Locate the cell with the specified text and output its [x, y] center coordinate. 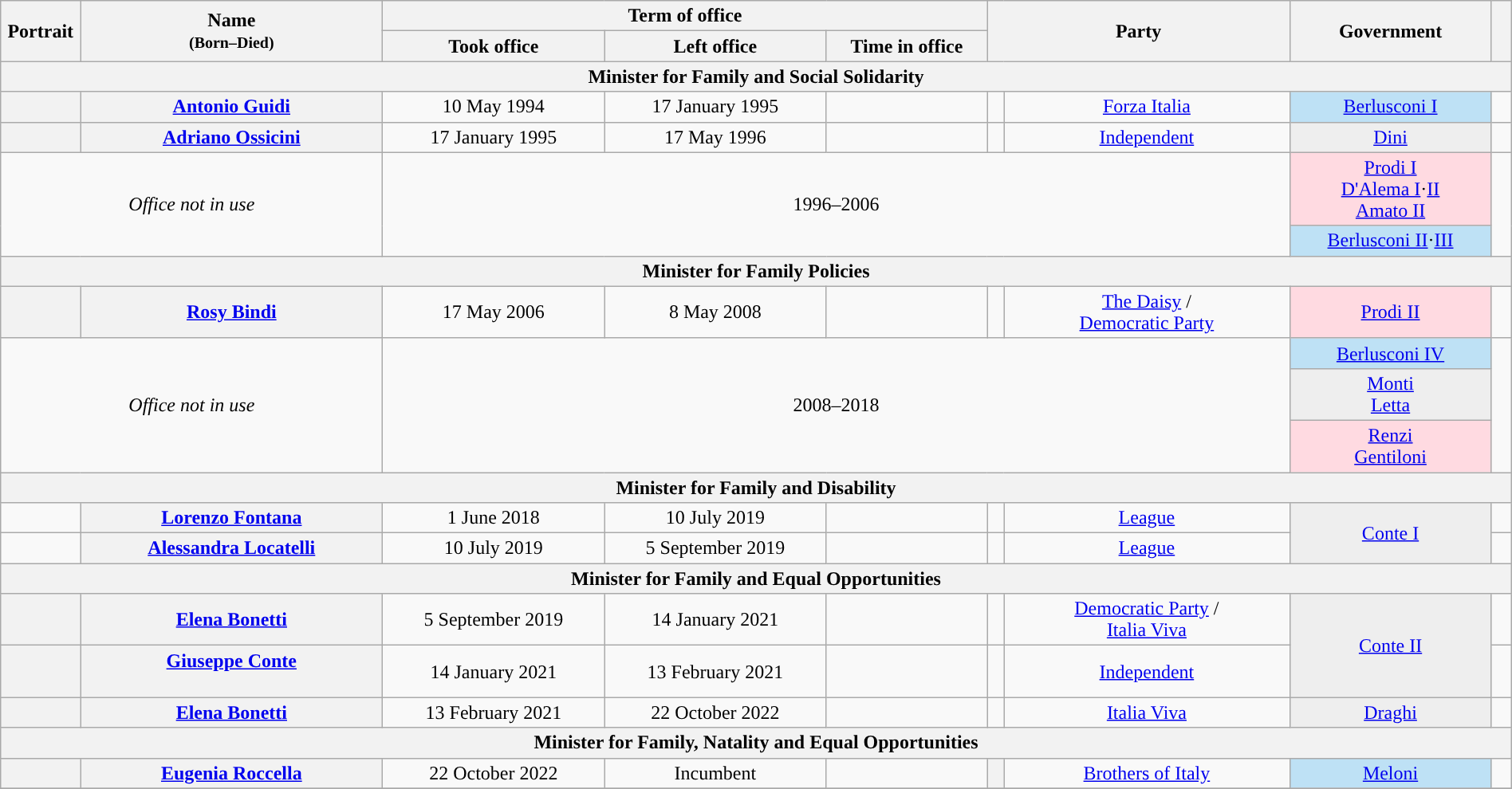
Meloni [1391, 773]
Berlusconi IV [1391, 353]
Dini [1391, 137]
Berlusconi I [1391, 107]
Giuseppe Conte [231, 671]
Name(Born–Died) [231, 31]
Brothers of Italy [1147, 773]
Left office [715, 46]
MontiLetta [1391, 394]
Party [1139, 31]
Portrait [41, 31]
Government [1391, 31]
17 May 1996 [715, 137]
Prodi ID'Alema I·IIAmato II [1391, 189]
Lorenzo Fontana [231, 518]
Adriano Ossicini [231, 137]
1 June 2018 [494, 518]
Forza Italia [1147, 107]
Antonio Guidi [231, 107]
1996–2006 [836, 204]
RenziGentiloni [1391, 446]
Minister for Family and Social Solidarity [756, 77]
17 May 2006 [494, 312]
Prodi II [1391, 312]
Democratic Party /Italia Viva [1147, 620]
Rosy Bindi [231, 312]
Minister for Family Policies [756, 271]
2008–2018 [836, 405]
Minister for Family, Natality and Equal Opportunities [756, 743]
Italia Viva [1147, 712]
Conte I [1391, 533]
Draghi [1391, 712]
Conte II [1391, 646]
10 May 1994 [494, 107]
Berlusconi II·III [1391, 241]
The Daisy /Democratic Party [1147, 312]
Incumbent [715, 773]
Eugenia Roccella [231, 773]
Took office [494, 46]
Time in office [907, 46]
Term of office [685, 16]
Alessandra Locatelli [231, 548]
Minister for Family and Equal Opportunities [756, 579]
8 May 2008 [715, 312]
Minister for Family and Disability [756, 487]
